Return the [X, Y] coordinate for the center point of the cell that contains the specified text.  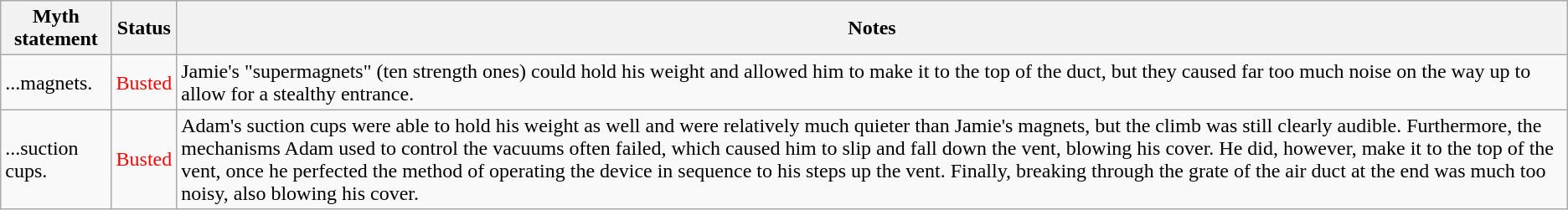
Notes [872, 28]
...magnets. [56, 82]
Status [144, 28]
Myth statement [56, 28]
...suction cups. [56, 159]
